From the cell containing the given text, extract its center point as (X, Y) coordinate. 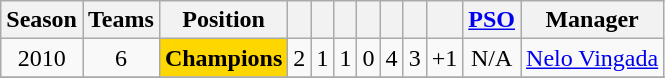
Manager (592, 20)
+1 (444, 58)
N/A (492, 58)
0 (368, 58)
6 (120, 58)
Season (42, 20)
2010 (42, 58)
2 (300, 58)
Nelo Vingada (592, 58)
Teams (120, 20)
PSO (492, 20)
Position (223, 20)
Champions (223, 58)
4 (392, 58)
3 (414, 58)
